Detect which cell encompasses the target text, then output its (X, Y) center coordinate. 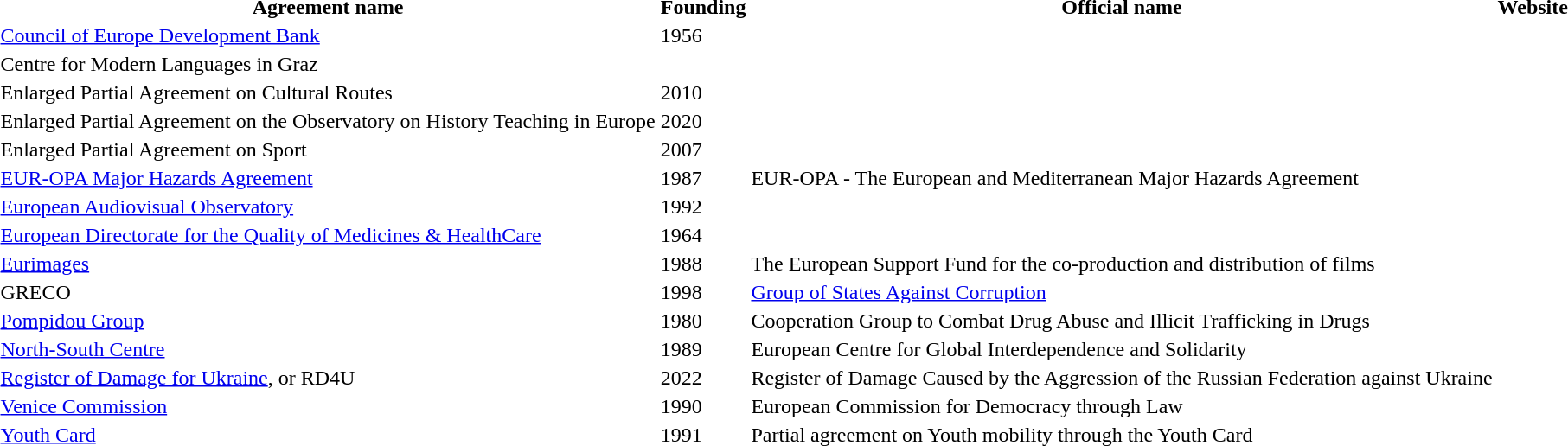
1992 (703, 207)
1988 (703, 264)
1987 (703, 178)
1998 (703, 292)
2010 (703, 92)
1980 (703, 321)
2020 (703, 121)
1964 (703, 235)
Register of Damage Caused by the Aggression of the Russian Federation against Ukraine (1122, 378)
1956 (703, 35)
2007 (703, 150)
European Commission for Democracy through Law (1122, 406)
European Centre for Global Interdependence and Solidarity (1122, 349)
2022 (703, 378)
1989 (703, 349)
EUR-OPA - The European and Mediterranean Major Hazards Agreement (1122, 178)
Group of States Against Corruption (1122, 292)
1990 (703, 406)
The European Support Fund for the co-production and distribution of films (1122, 264)
Cooperation Group to Combat Drug Abuse and Illicit Trafficking in Drugs (1122, 321)
